Scan for the cell matching the given text and deliver its (x, y) coordinate at center. 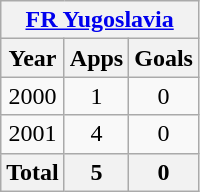
4 (96, 134)
Year (33, 58)
Total (33, 172)
2001 (33, 134)
2000 (33, 96)
Apps (96, 58)
1 (96, 96)
FR Yugoslavia (100, 20)
5 (96, 172)
Goals (164, 58)
